Detect which cell encompasses the target text, then output its [X, Y] center coordinate. 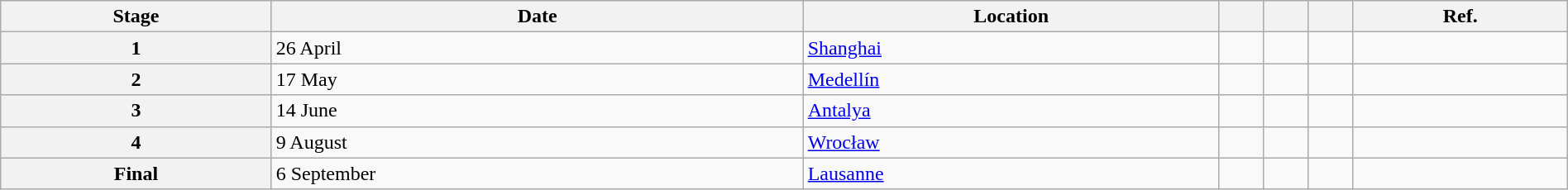
6 September [538, 173]
Lausanne [1011, 173]
Shanghai [1011, 48]
4 [136, 142]
Wrocław [1011, 142]
1 [136, 48]
Final [136, 173]
17 May [538, 79]
Date [538, 17]
26 April [538, 48]
2 [136, 79]
Antalya [1011, 111]
9 August [538, 142]
14 June [538, 111]
Ref. [1460, 17]
Location [1011, 17]
Medellín [1011, 79]
3 [136, 111]
Stage [136, 17]
